Search for the cell housing the specified text and yield its (x, y) center coordinate. 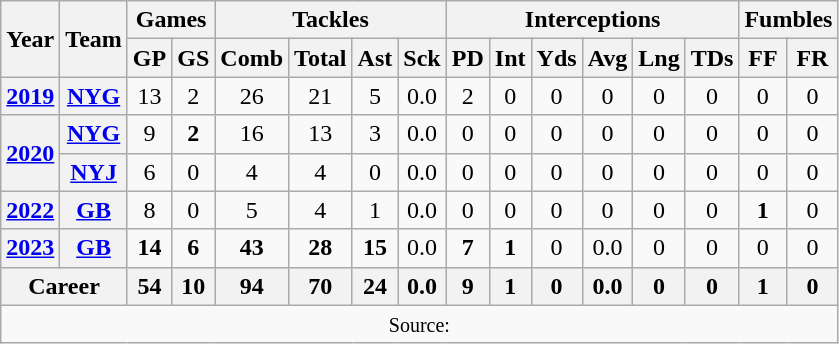
2023 (30, 248)
8 (149, 210)
Interceptions (592, 20)
54 (149, 286)
43 (252, 248)
70 (321, 286)
Year (30, 39)
Lng (659, 58)
Tackles (330, 20)
Avg (608, 58)
Comb (252, 58)
2020 (30, 153)
GP (149, 58)
Source: (420, 324)
21 (321, 96)
3 (375, 134)
Games (170, 20)
FF (763, 58)
NYJ (94, 172)
Team (94, 39)
Ast (375, 58)
26 (252, 96)
2019 (30, 96)
94 (252, 286)
Fumbles (788, 20)
10 (194, 286)
Int (510, 58)
GS (194, 58)
15 (375, 248)
16 (252, 134)
7 (468, 248)
28 (321, 248)
FR (812, 58)
24 (375, 286)
Sck (422, 58)
PD (468, 58)
Yds (556, 58)
2022 (30, 210)
14 (149, 248)
Total (321, 58)
TDs (712, 58)
Career (64, 286)
